Return [x, y] of the center of cell containing provided text 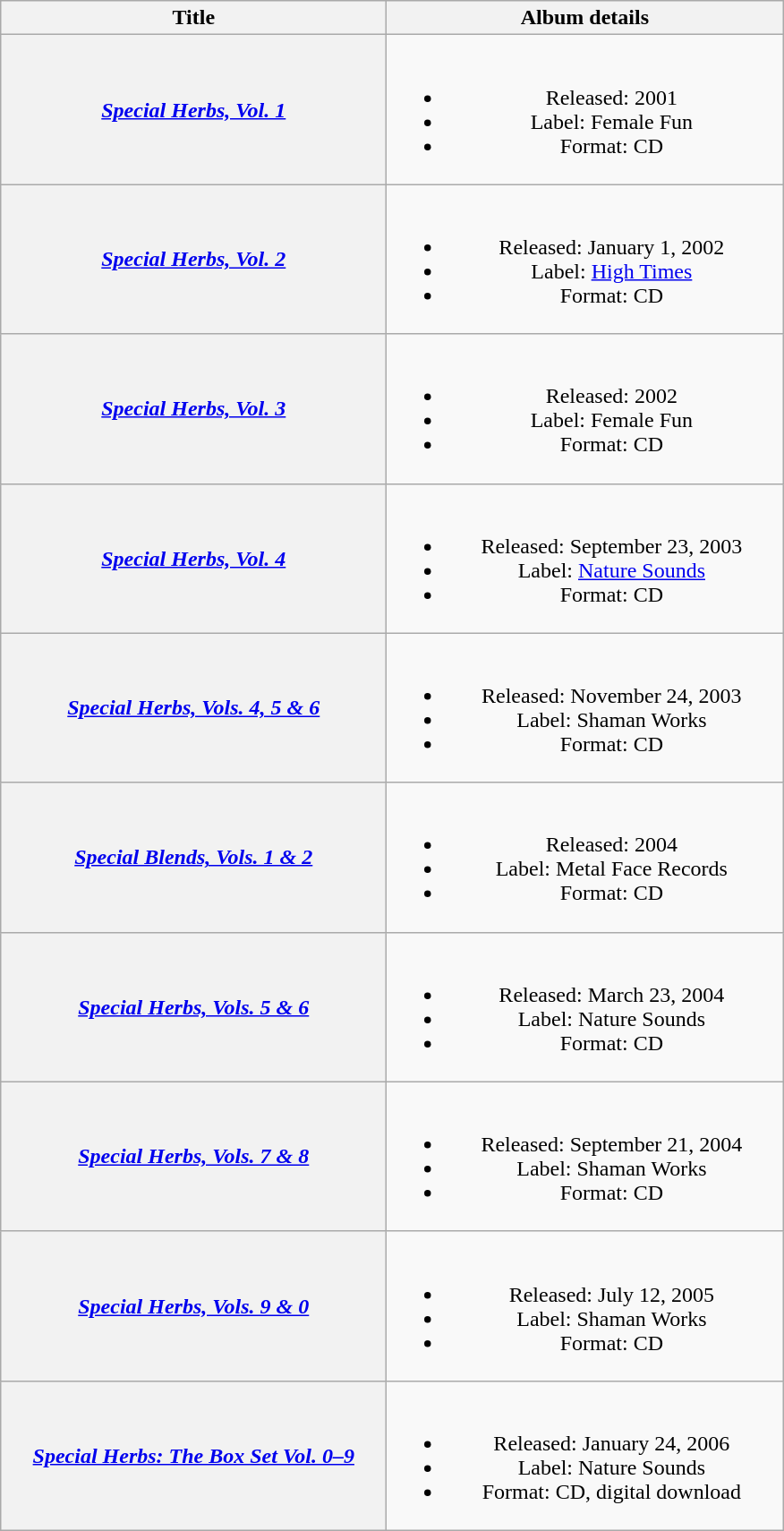
Special Herbs, Vol. 2 [193, 260]
Released: September 21, 2004Label: Shaman WorksFormat: CD [585, 1157]
Released: 2002Label: Female FunFormat: CD [585, 408]
Special Herbs, Vols. 4, 5 & 6 [193, 707]
Album details [585, 18]
Released: 2004Label: Metal Face RecordsFormat: CD [585, 858]
Released: March 23, 2004Label: Nature SoundsFormat: CD [585, 1006]
Released: 2001Label: Female FunFormat: CD [585, 109]
Special Herbs: The Box Set Vol. 0–9 [193, 1456]
Released: January 1, 2002Label: High TimesFormat: CD [585, 260]
Special Herbs, Vol. 3 [193, 408]
Special Herbs, Vol. 1 [193, 109]
Released: November 24, 2003Label: Shaman WorksFormat: CD [585, 707]
Released: January 24, 2006Label: Nature SoundsFormat: CD, digital download [585, 1456]
Released: July 12, 2005Label: Shaman WorksFormat: CD [585, 1305]
Special Herbs, Vols. 5 & 6 [193, 1006]
Special Herbs, Vols. 7 & 8 [193, 1157]
Title [193, 18]
Released: September 23, 2003Label: Nature SoundsFormat: CD [585, 559]
Special Herbs, Vol. 4 [193, 559]
Special Blends, Vols. 1 & 2 [193, 858]
Special Herbs, Vols. 9 & 0 [193, 1305]
